Scan for the cell matching the given text and deliver its (X, Y) coordinate at center. 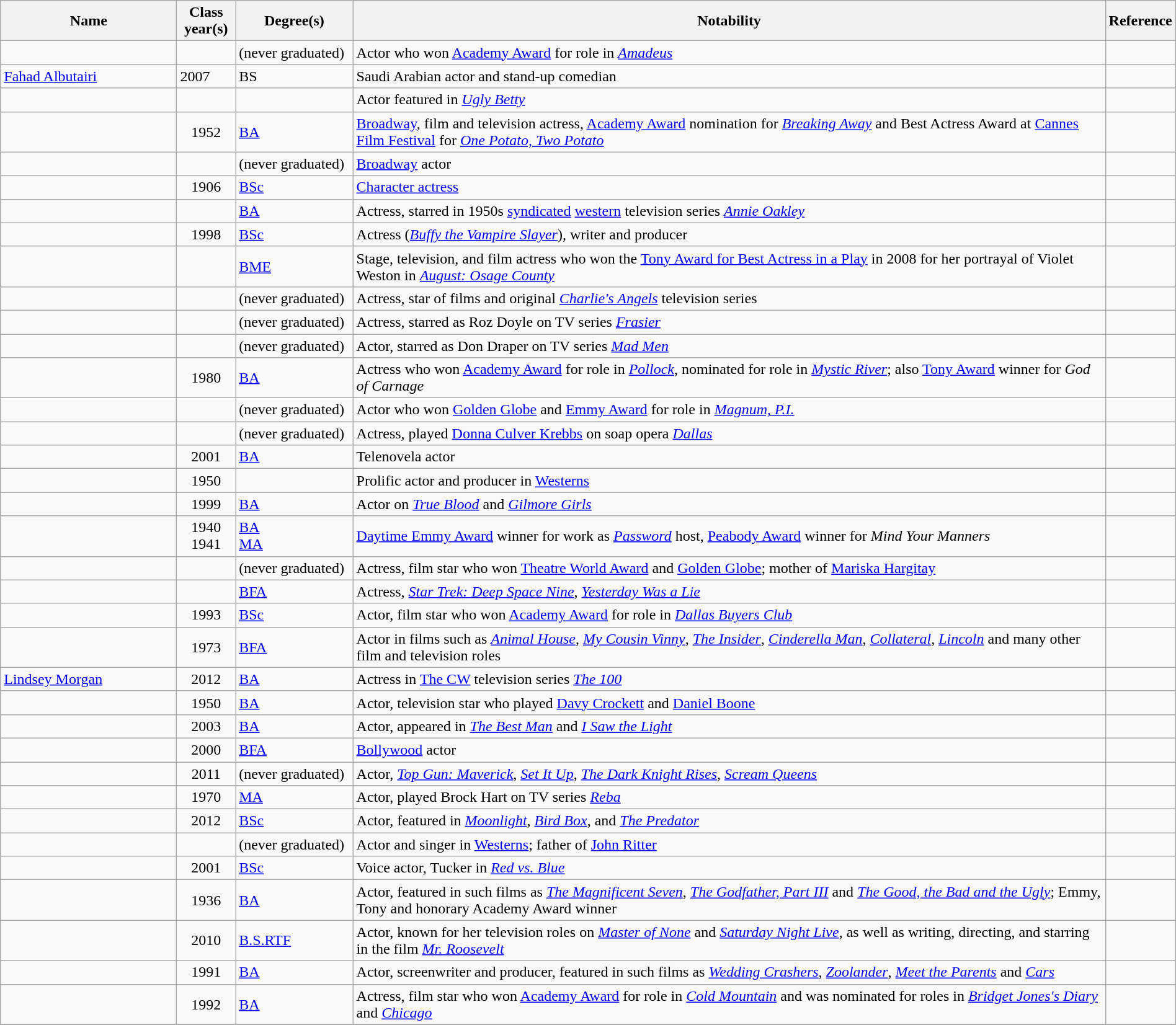
Prolific actor and producer in Westerns (729, 481)
19401941 (206, 536)
BS (294, 76)
Degree(s) (294, 21)
1970 (206, 797)
2010 (206, 940)
1992 (206, 1005)
Reference (1140, 21)
Actress, film star who won Theatre World Award and Golden Globe; mother of Mariska Hargitay (729, 568)
Actress, star of films and original Charlie's Angels television series (729, 298)
Actor, starred as Don Draper on TV series Mad Men (729, 345)
2011 (206, 773)
Actor on True Blood and Gilmore Girls (729, 504)
1998 (206, 234)
1991 (206, 972)
Notability (729, 21)
Saudi Arabian actor and stand-up comedian (729, 76)
2003 (206, 726)
1999 (206, 504)
Daytime Emmy Award winner for work as Password host, Peabody Award winner for Mind Your Manners (729, 536)
2007 (206, 76)
Bollywood actor (729, 750)
1973 (206, 647)
Character actress (729, 187)
BAMA (294, 536)
Fahad Albutairi (89, 76)
Actress, starred in 1950s syndicated western television series Annie Oakley (729, 211)
Actor, Top Gun: Maverick, Set It Up, The Dark Knight Rises, Scream Queens (729, 773)
MA (294, 797)
Actress in The CW television series The 100 (729, 679)
Actor featured in Ugly Betty (729, 100)
Actor who won Golden Globe and Emmy Award for role in Magnum, P.I. (729, 410)
1993 (206, 615)
Actor and singer in Westerns; father of John Ritter (729, 845)
Actor, featured in Moonlight, Bird Box, and The Predator (729, 821)
1906 (206, 187)
Actor in films such as Animal House, My Cousin Vinny, The Insider, Cinderella Man, Collateral, Lincoln and many other film and television roles (729, 647)
Actor, television star who played Davy Crockett and Daniel Boone (729, 703)
Actor, played Brock Hart on TV series Reba (729, 797)
2000 (206, 750)
Actress, film star who won Academy Award for role in Cold Mountain and was nominated for roles in Bridget Jones's Diary and Chicago (729, 1005)
Actress, played Donna Culver Krebbs on soap opera Dallas (729, 433)
Actor, screenwriter and producer, featured in such films as Wedding Crashers, Zoolander, Meet the Parents and Cars (729, 972)
Actress, Star Trek: Deep Space Nine, Yesterday Was a Lie (729, 592)
Actress, starred as Roz Doyle on TV series Frasier (729, 322)
Actress (Buffy the Vampire Slayer), writer and producer (729, 234)
1952 (206, 131)
Lindsey Morgan (89, 679)
Actress who won Academy Award for role in Pollock, nominated for role in Mystic River; also Tony Award winner for God of Carnage (729, 378)
Actor, appeared in The Best Man and I Saw the Light (729, 726)
B.S.RTF (294, 940)
Class year(s) (206, 21)
Name (89, 21)
Voice actor, Tucker in Red vs. Blue (729, 868)
Actor, film star who won Academy Award for role in Dallas Buyers Club (729, 615)
Telenovela actor (729, 457)
Broadway actor (729, 164)
1980 (206, 378)
BME (294, 267)
1936 (206, 900)
Actor who won Academy Award for role in Amadeus (729, 53)
